Return the (x, y) coordinate for the center point of the cell that contains the specified text.  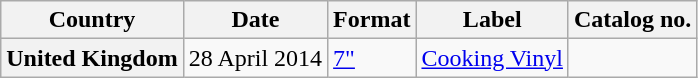
28 April 2014 (255, 58)
Country (92, 20)
United Kingdom (92, 58)
Date (255, 20)
7" (372, 58)
Catalog no. (632, 20)
Format (372, 20)
Cooking Vinyl (492, 58)
Label (492, 20)
